Pinpoint the cell where the given text exists, returning its [x, y] midpoint coordinate. 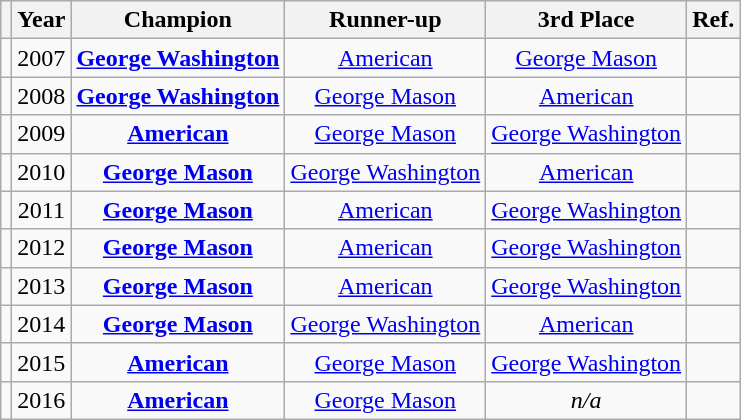
Champion [178, 20]
Ref. [714, 20]
2012 [42, 248]
2007 [42, 58]
2010 [42, 172]
2011 [42, 210]
2015 [42, 362]
2013 [42, 286]
Year [42, 20]
2016 [42, 400]
2009 [42, 134]
Runner-up [386, 20]
n/a [586, 400]
3rd Place [586, 20]
2014 [42, 324]
2008 [42, 96]
